Locate the cell with the specified text and output its [X, Y] center coordinate. 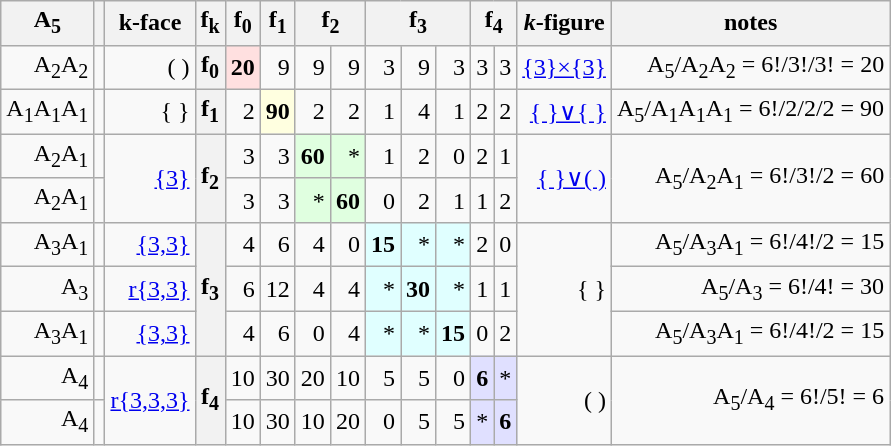
A5/A2A2 = 6!/3!/3! = 20 [750, 67]
A5/A2A1 = 6!/3!/2 = 60 [750, 178]
{ }∨{ } [564, 111]
k-figure [564, 23]
A5/A1A1A1 = 6!/2/2/2 = 90 [750, 111]
fk [210, 23]
90 [278, 111]
{3}×{3} [564, 67]
12 [278, 289]
A5/A3 = 6!/4! = 30 [750, 289]
{3} [150, 178]
A1A1A1 [48, 111]
r{3,3} [150, 289]
A5 [48, 23]
notes [750, 23]
{ }∨( ) [564, 178]
A2A2 [48, 67]
r{3,3,3} [150, 400]
A5/A4 = 6!/5! = 6 [750, 400]
A3 [48, 289]
k-face [150, 23]
